Pinpoint the cell where the given text exists, returning its (X, Y) midpoint coordinate. 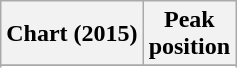
Chart (2015) (72, 34)
Peakposition (189, 34)
